Output the (x, y) coordinate of the center of the cell containing the given text.  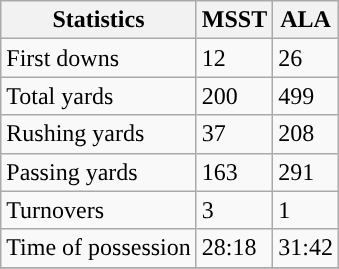
MSST (234, 20)
Time of possession (99, 248)
3 (234, 210)
163 (234, 172)
Rushing yards (99, 134)
12 (234, 58)
28:18 (234, 248)
31:42 (306, 248)
Statistics (99, 20)
First downs (99, 58)
Total yards (99, 96)
Turnovers (99, 210)
499 (306, 96)
291 (306, 172)
37 (234, 134)
26 (306, 58)
1 (306, 210)
200 (234, 96)
ALA (306, 20)
208 (306, 134)
Passing yards (99, 172)
